Detect which cell encompasses the target text, then output its (X, Y) center coordinate. 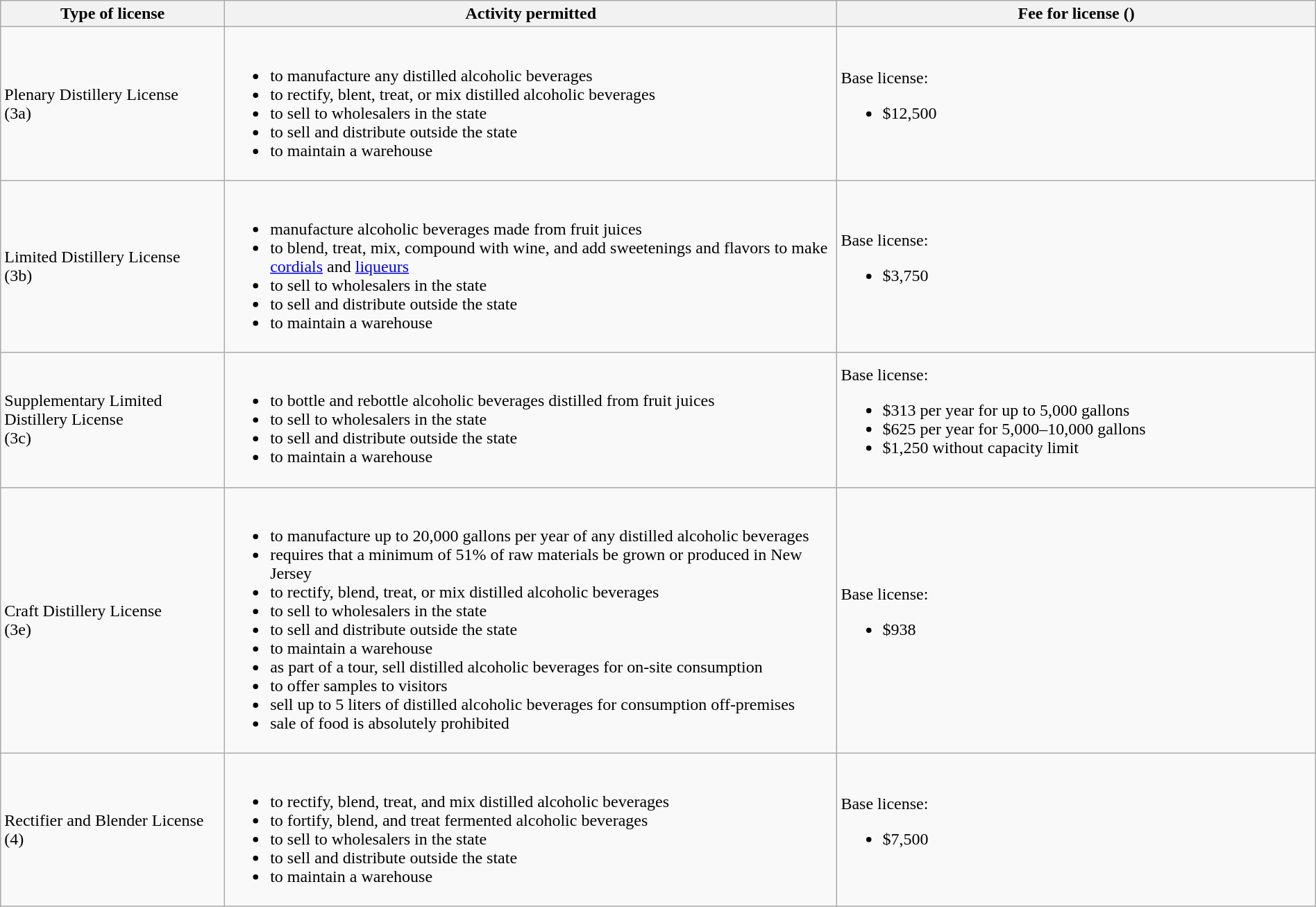
Base license:$3,750 (1076, 266)
Limited Distillery License(3b) (112, 266)
Base license:$938 (1076, 620)
Base license:$7,500 (1076, 830)
Base license:$12,500 (1076, 104)
Craft Distillery License(3e) (112, 620)
Fee for license () (1076, 14)
Activity permitted (531, 14)
Rectifier and Blender License(4) (112, 830)
Supplementary Limited Distillery License(3c) (112, 420)
Type of license (112, 14)
Plenary Distillery License(3a) (112, 104)
Base license:$313 per year for up to 5,000 gallons$625 per year for 5,000–10,000 gallons$1,250 without capacity limit (1076, 420)
